Pinpoint the cell where the given text exists, returning its [x, y] midpoint coordinate. 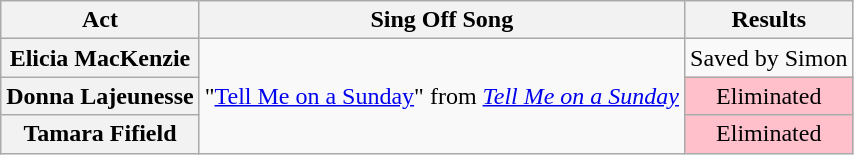
Donna Lajeunesse [100, 96]
Saved by Simon [769, 58]
Elicia MacKenzie [100, 58]
Act [100, 20]
Results [769, 20]
Sing Off Song [442, 20]
Tamara Fifield [100, 134]
"Tell Me on a Sunday" from Tell Me on a Sunday [442, 96]
